Search for the cell housing the specified text and yield its [x, y] center coordinate. 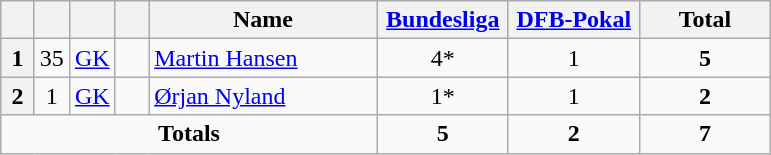
DFB-Pokal [574, 20]
Bundesliga [442, 20]
35 [52, 58]
Total [704, 20]
Ørjan Nyland [264, 96]
Name [264, 20]
Totals [189, 134]
4* [442, 58]
Martin Hansen [264, 58]
1* [442, 96]
7 [704, 134]
